For the text-containing cell, return its midpoint in [x, y] coordinate format. 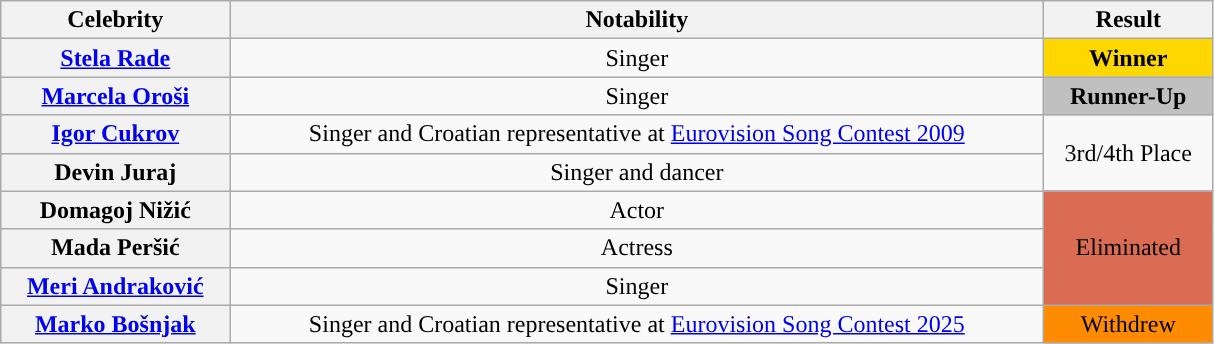
Singer and dancer [637, 172]
Domagoj Nižić [116, 210]
Stela Rade [116, 58]
Eliminated [1128, 248]
Winner [1128, 58]
Igor Cukrov [116, 134]
Celebrity [116, 20]
Actress [637, 248]
Notability [637, 20]
Singer and Croatian representative at Eurovision Song Contest 2009 [637, 134]
Singer and Croatian representative at Eurovision Song Contest 2025 [637, 324]
Result [1128, 20]
Marcela Oroši [116, 96]
Withdrew [1128, 324]
Actor [637, 210]
3rd/4th Place [1128, 153]
Meri Andraković [116, 286]
Runner-Up [1128, 96]
Mada Peršić [116, 248]
Devin Juraj [116, 172]
Marko Bošnjak [116, 324]
